Return [x, y] of the center of cell containing provided text 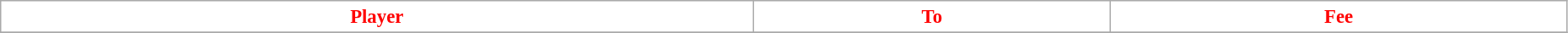
Player [377, 17]
Fee [1339, 17]
To [932, 17]
